Find where the given text appears and provide that cell's center as [x, y] coordinate. 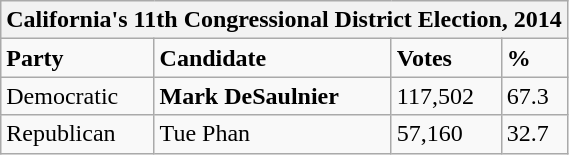
Mark DeSaulnier [272, 96]
Votes [446, 58]
Candidate [272, 58]
32.7 [534, 134]
% [534, 58]
Republican [78, 134]
57,160 [446, 134]
117,502 [446, 96]
California's 11th Congressional District Election, 2014 [284, 20]
Tue Phan [272, 134]
67.3 [534, 96]
Party [78, 58]
Democratic [78, 96]
